Scan for the cell matching the given text and deliver its (x, y) coordinate at center. 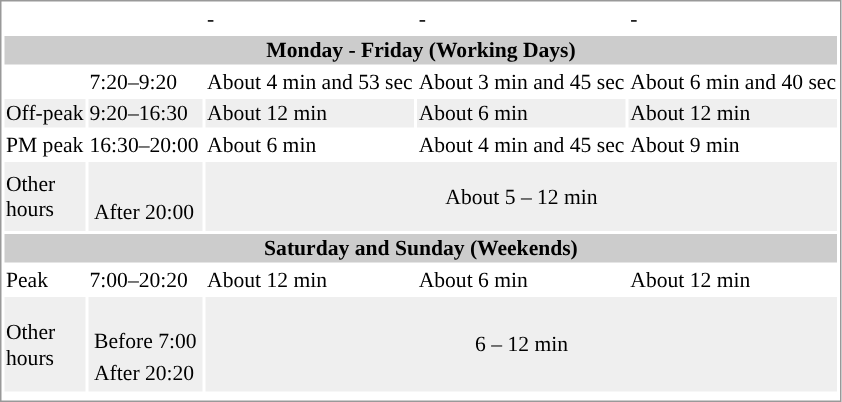
Monday - Friday (Working Days) (420, 50)
After 20:20 (146, 372)
Before 7:00 (146, 341)
Before 7:00 After 20:20 (146, 344)
About 6 min and 40 sec (734, 82)
9:20–16:30 (146, 113)
7:00–20:20 (146, 280)
About 5 – 12 min (522, 196)
About 9 min (734, 144)
Saturday and Sunday (Weekends) (420, 248)
PM peak (44, 144)
6 – 12 min (522, 344)
Off-peak (44, 113)
About 4 min and 45 sec (522, 144)
About 4 min and 53 sec (310, 82)
16:30–20:00 (146, 144)
7:20–9:20 (146, 82)
Peak (44, 280)
About 3 min and 45 sec (522, 82)
